Capture the cell that displays the provided text and extract its [x, y] central coordinate. 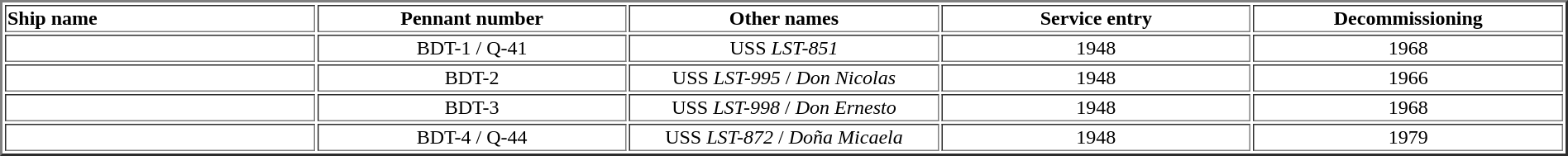
Pennant number [471, 18]
BDT-2 [471, 78]
BDT-1 / Q-41 [471, 48]
1979 [1408, 137]
BDT-4 / Q-44 [471, 137]
USS LST-872 / Doña Micaela [784, 137]
1966 [1408, 78]
USS LST-998 / Don Ernesto [784, 107]
Other names [784, 18]
BDT-3 [471, 107]
Ship name [160, 18]
USS LST-995 / Don Nicolas [784, 78]
Decommissioning [1408, 18]
USS LST-851 [784, 48]
Service entry [1096, 18]
